Pinpoint the cell where the given text exists, returning its [x, y] midpoint coordinate. 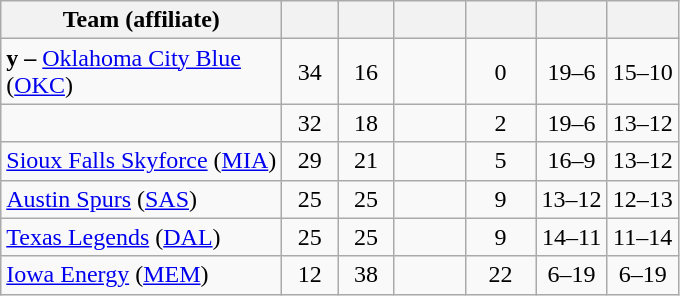
34 [310, 72]
22 [500, 275]
14–11 [572, 237]
32 [310, 123]
Texas Legends (DAL) [142, 237]
Sioux Falls Skyforce (MIA) [142, 161]
11–14 [642, 237]
5 [500, 161]
29 [310, 161]
2 [500, 123]
16 [366, 72]
Team (affiliate) [142, 20]
21 [366, 161]
15–10 [642, 72]
12 [310, 275]
18 [366, 123]
0 [500, 72]
y – Oklahoma City Blue (OKC) [142, 72]
12–13 [642, 199]
38 [366, 275]
16–9 [572, 161]
Iowa Energy (MEM) [142, 275]
Austin Spurs (SAS) [142, 199]
